Capture the cell that displays the provided text and extract its [X, Y] central coordinate. 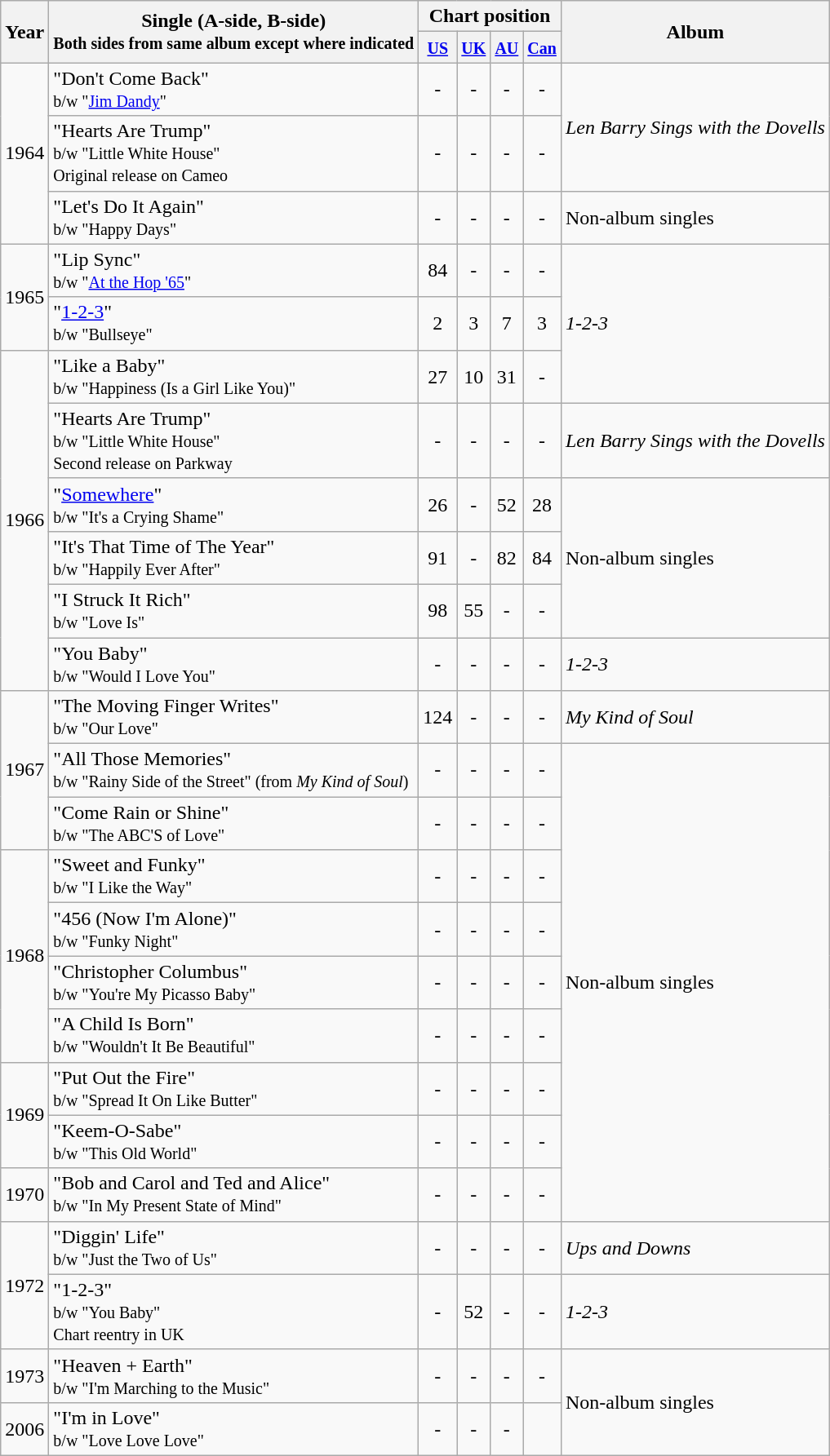
10 [473, 377]
31 [507, 377]
Ups and Downs [695, 1248]
Single (A-side, B-side)Both sides from same album except where indicated [233, 32]
1972 [24, 1286]
"I'm in Love"b/w "Love Love Love" [233, 1429]
My Kind of Soul [695, 718]
55 [473, 610]
"Bob and Carol and Ted and Alice"b/w "In My Present State of Mind" [233, 1194]
"Sweet and Funky"b/w "I Like the Way" [233, 876]
"Don't Come Back"b/w "Jim Dandy" [233, 90]
"Put Out the Fire"b/w "Spread It On Like Butter" [233, 1088]
1968 [24, 956]
"Somewhere"b/w "It's a Crying Shame" [233, 504]
Can [542, 47]
1970 [24, 1194]
"Like a Baby"b/w "Happiness (Is a Girl Like You)" [233, 377]
US [437, 47]
"Keem-O-Sabe"b/w "This Old World" [233, 1142]
"The Moving Finger Writes"b/w "Our Love" [233, 718]
91 [437, 558]
Album [695, 32]
"Lip Sync"b/w "At the Hop '65" [233, 271]
Chart position [490, 16]
"I Struck It Rich"b/w "Love Is" [233, 610]
"Diggin' Life"b/w "Just the Two of Us" [233, 1248]
"Hearts Are Trump"b/w "Little White House"Original release on Cameo [233, 153]
28 [542, 504]
"All Those Memories"b/w "Rainy Side of the Street" (from My Kind of Soul) [233, 770]
"1-2-3"b/w "Bullseye" [233, 323]
"Heaven + Earth"b/w "I'm Marching to the Music" [233, 1375]
1966 [24, 520]
1964 [24, 153]
2 [437, 323]
1969 [24, 1115]
"Let's Do It Again"b/w "Happy Days" [233, 217]
1965 [24, 297]
"A Child Is Born"b/w "Wouldn't It Be Beautiful" [233, 1036]
Year [24, 32]
"456 (Now I'm Alone)"b/w "Funky Night" [233, 930]
1973 [24, 1375]
AU [507, 47]
"Hearts Are Trump"b/w "Little White House"Second release on Parkway [233, 440]
27 [437, 377]
UK [473, 47]
"Come Rain or Shine"b/w "The ABC'S of Love" [233, 824]
124 [437, 718]
7 [507, 323]
1967 [24, 770]
"Christopher Columbus"b/w "You're My Picasso Baby" [233, 982]
"It's That Time of The Year"b/w "Happily Ever After" [233, 558]
2006 [24, 1429]
98 [437, 610]
26 [437, 504]
"You Baby"b/w "Would I Love You" [233, 664]
"1-2-3"b/w "You Baby"Chart reentry in UK [233, 1312]
82 [507, 558]
